From the cell containing the given text, extract its center point as [X, Y] coordinate. 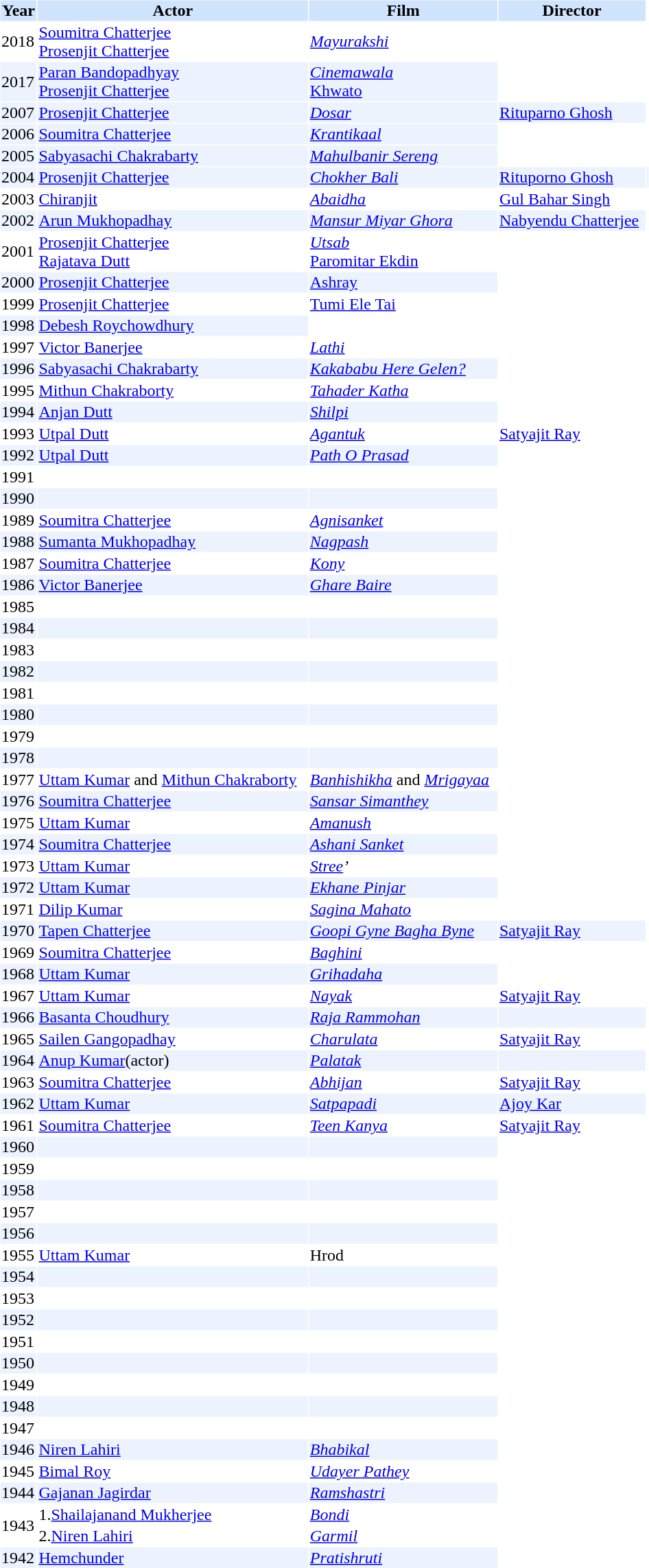
1995 [18, 390]
Sansar Simanthey [403, 801]
Gajanan Jagirdar [173, 1493]
Stree’ [403, 866]
1958 [18, 1191]
Mahulbanir Sereng [403, 156]
Mithun Chakraborty [173, 390]
Actor [173, 10]
1974 [18, 845]
1944 [18, 1493]
1999 [18, 304]
1942 [18, 1558]
1953 [18, 1298]
Kony [403, 563]
1959 [18, 1169]
1988 [18, 541]
Bondi [403, 1514]
2002 [18, 220]
1977 [18, 780]
1994 [18, 412]
Tapen Chatterjee [173, 931]
1955 [18, 1255]
Dilip Kumar [173, 909]
2017 [18, 81]
1996 [18, 368]
1969 [18, 952]
1982 [18, 672]
Palatak [403, 1060]
2001 [18, 251]
Chiranjit [173, 199]
1956 [18, 1233]
Sumanta Mukhopadhay [173, 541]
Charulata [403, 1039]
Abhijan [403, 1082]
1954 [18, 1277]
Chokher Bali [403, 178]
1967 [18, 996]
1991 [18, 477]
1964 [18, 1060]
1946 [18, 1450]
Soumitra Chatterjee Prosenjit Chatterjee [173, 41]
1949 [18, 1385]
Ashani Sanket [403, 845]
Banhishikha and Mrigayaa [403, 780]
Bhabikal [403, 1450]
Agnisanket [403, 520]
Teen Kanya [403, 1125]
Nayak [403, 996]
1993 [18, 434]
Nabyendu Chatterjee [571, 220]
Abaidha [403, 199]
Mansur Miyar Ghora [403, 220]
Grihadaha [403, 974]
1987 [18, 563]
Nagpash [403, 541]
2000 [18, 282]
1965 [18, 1039]
Utsab Paromitar Ekdin [403, 251]
2007 [18, 113]
Ekhane Pinjar [403, 887]
2003 [18, 199]
Amanush [403, 823]
Ghare Baire [403, 585]
Hrod [403, 1255]
1983 [18, 650]
1943 [18, 1525]
Tumi Ele Tai [403, 304]
Raja Rammohan [403, 1018]
1976 [18, 801]
1985 [18, 607]
1.Shailajanand Mukherjee [173, 1514]
1975 [18, 823]
Udayer Pathey [403, 1471]
Paran Bandopadhyay Prosenjit Chatterjee [173, 81]
Film [403, 10]
1981 [18, 693]
1948 [18, 1406]
1990 [18, 499]
Pratishruti [403, 1558]
Tahader Katha [403, 390]
Director [571, 10]
1968 [18, 974]
2005 [18, 156]
1966 [18, 1018]
1952 [18, 1320]
Mayurakshi [403, 41]
Anup Kumar(actor) [173, 1060]
1997 [18, 347]
1947 [18, 1428]
1971 [18, 909]
Gul Bahar Singh [571, 199]
Prosenjit Chatterjee Rajatava Dutt [173, 251]
1973 [18, 866]
2006 [18, 134]
1950 [18, 1364]
Satpapadi [403, 1104]
Kakababu Here Gelen? [403, 368]
Goopi Gyne Bagha Byne [403, 931]
Rituporno Ghosh [571, 178]
Uttam Kumar and Mithun Chakraborty [173, 780]
Year [18, 10]
Dosar [403, 113]
Rituparno Ghosh [571, 113]
1979 [18, 736]
1972 [18, 887]
Garmil [403, 1536]
Agantuk [403, 434]
Bimal Roy [173, 1471]
1986 [18, 585]
Path O Prasad [403, 455]
Ajoy Kar [571, 1104]
1989 [18, 520]
Ashray [403, 282]
Sailen Gangopadhay [173, 1039]
Ramshastri [403, 1493]
Hemchunder [173, 1558]
Debesh Roychowdhury [173, 326]
1998 [18, 326]
Shilpi [403, 412]
Anjan Dutt [173, 412]
2.Niren Lahiri [173, 1536]
1957 [18, 1212]
Sagina Mahato [403, 909]
Arun Mukhopadhay [173, 220]
1970 [18, 931]
2018 [18, 41]
1978 [18, 758]
Baghini [403, 952]
1992 [18, 455]
1951 [18, 1342]
Krantikaal [403, 134]
Lathi [403, 347]
Cinemawala Khwato [403, 81]
2004 [18, 178]
1960 [18, 1147]
1945 [18, 1471]
1984 [18, 628]
1963 [18, 1082]
1961 [18, 1125]
1962 [18, 1104]
Niren Lahiri [173, 1450]
Basanta Choudhury [173, 1018]
1980 [18, 714]
